Identify which cell holds the provided text, then report its (X, Y) central coordinate. 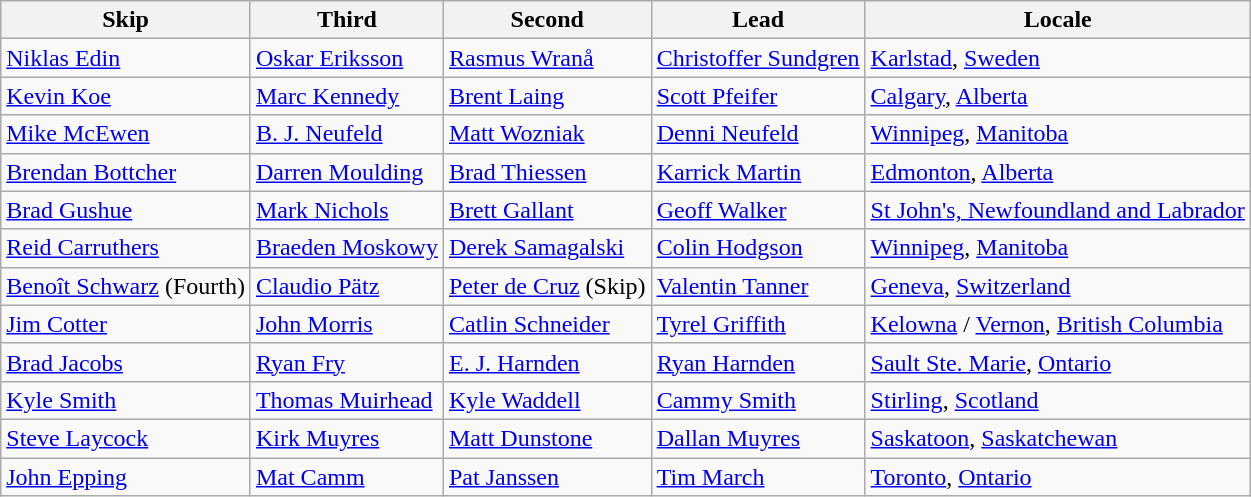
Third (346, 20)
Thomas Muirhead (346, 400)
Brad Jacobs (126, 362)
E. J. Harnden (547, 362)
Tyrel Griffith (758, 324)
Colin Hodgson (758, 248)
Mark Nichols (346, 210)
Matt Dunstone (547, 438)
Kyle Smith (126, 400)
Valentin Tanner (758, 286)
Oskar Eriksson (346, 58)
Kelowna / Vernon, British Columbia (1058, 324)
John Morris (346, 324)
Brendan Bottcher (126, 172)
Peter de Cruz (Skip) (547, 286)
Pat Janssen (547, 477)
Brent Laing (547, 96)
Derek Samagalski (547, 248)
Tim March (758, 477)
Jim Cotter (126, 324)
Kirk Muyres (346, 438)
Kyle Waddell (547, 400)
Claudio Pätz (346, 286)
Karrick Martin (758, 172)
Dallan Muyres (758, 438)
Darren Moulding (346, 172)
Locale (1058, 20)
Geoff Walker (758, 210)
Brett Gallant (547, 210)
Brad Thiessen (547, 172)
Catlin Schneider (547, 324)
Second (547, 20)
Edmonton, Alberta (1058, 172)
Calgary, Alberta (1058, 96)
Skip (126, 20)
Christoffer Sundgren (758, 58)
Mike McEwen (126, 134)
Ryan Harnden (758, 362)
Cammy Smith (758, 400)
Marc Kennedy (346, 96)
Saskatoon, Saskatchewan (1058, 438)
Benoît Schwarz (Fourth) (126, 286)
Toronto, Ontario (1058, 477)
Geneva, Switzerland (1058, 286)
Matt Wozniak (547, 134)
Mat Camm (346, 477)
Reid Carruthers (126, 248)
Rasmus Wranå (547, 58)
Stirling, Scotland (1058, 400)
Kevin Koe (126, 96)
John Epping (126, 477)
Denni Neufeld (758, 134)
Lead (758, 20)
Sault Ste. Marie, Ontario (1058, 362)
Steve Laycock (126, 438)
Scott Pfeifer (758, 96)
Niklas Edin (126, 58)
B. J. Neufeld (346, 134)
Braeden Moskowy (346, 248)
Brad Gushue (126, 210)
Ryan Fry (346, 362)
St John's, Newfoundland and Labrador (1058, 210)
Karlstad, Sweden (1058, 58)
